Output the [X, Y] coordinate of the center of the cell containing the given text.  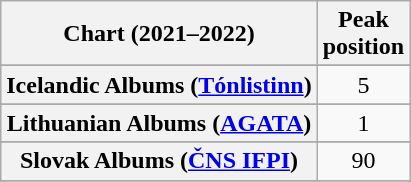
Icelandic Albums (Tónlistinn) [159, 85]
Lithuanian Albums (AGATA) [159, 123]
Slovak Albums (ČNS IFPI) [159, 161]
Chart (2021–2022) [159, 34]
90 [363, 161]
5 [363, 85]
1 [363, 123]
Peakposition [363, 34]
